Detect which cell encompasses the target text, then output its (X, Y) center coordinate. 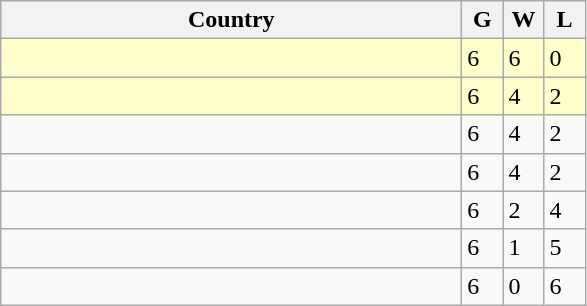
L (564, 20)
G (482, 20)
1 (524, 248)
W (524, 20)
Country (232, 20)
5 (564, 248)
